Extract the (x, y) coordinate from the center of the cell holding the provided text.  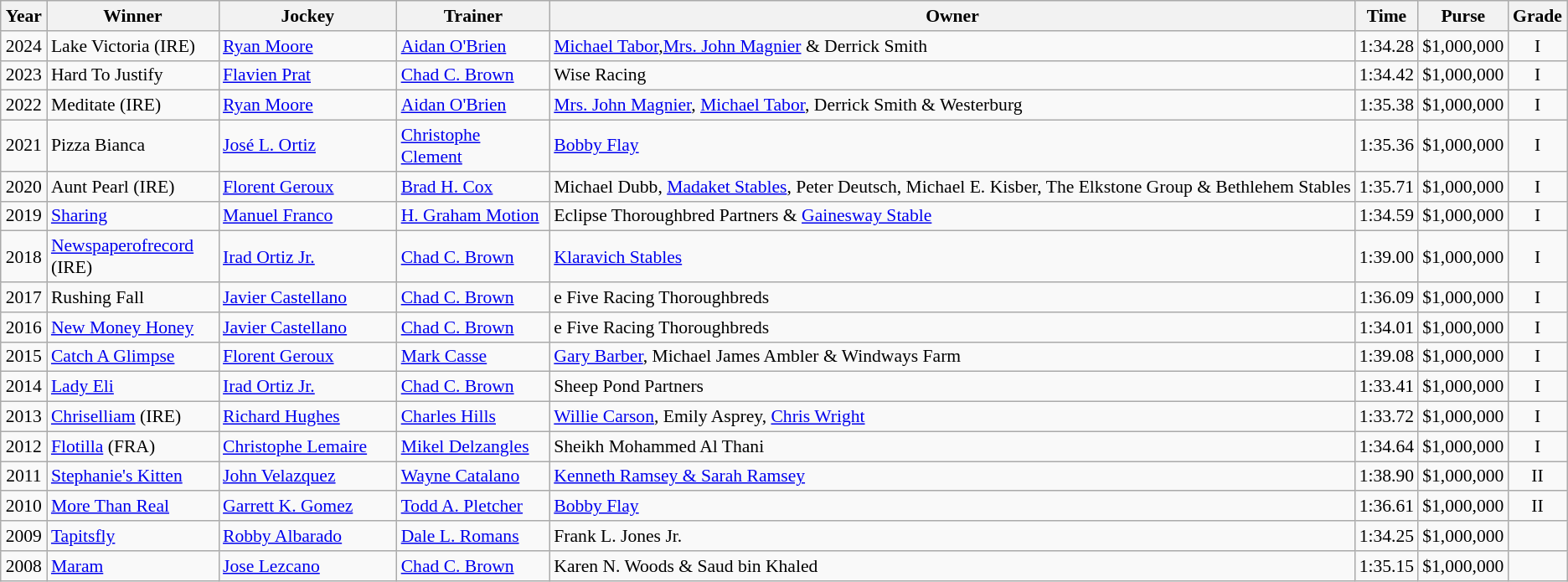
Jockey (308, 16)
1:34.25 (1387, 536)
Klaravich Stables (952, 256)
2014 (23, 387)
1:34.28 (1387, 46)
2011 (23, 476)
Chriselliam (IRE) (132, 417)
2021 (23, 146)
Hard To Justify (132, 75)
Wayne Catalano (474, 476)
Catch A Glimpse (132, 357)
1:36.61 (1387, 507)
Year (23, 16)
1:34.42 (1387, 75)
Mark Casse (474, 357)
Trainer (474, 16)
Time (1387, 16)
1:33.72 (1387, 417)
Christophe Lemaire (308, 446)
Todd A. Pletcher (474, 507)
1:39.08 (1387, 357)
2008 (23, 566)
Grade (1537, 16)
2012 (23, 446)
Flavien Prat (308, 75)
More Than Real (132, 507)
2020 (23, 187)
2009 (23, 536)
Christophe Clement (474, 146)
Richard Hughes (308, 417)
Winner (132, 16)
1:33.41 (1387, 387)
Purse (1462, 16)
1:36.09 (1387, 297)
Sheep Pond Partners (952, 387)
Flotilla (FRA) (132, 446)
Meditate (IRE) (132, 106)
Michael Dubb, Madaket Stables, Peter Deutsch, Michael E. Kisber, The Elkstone Group & Bethlehem Stables (952, 187)
Eclipse Thoroughbred Partners & Gainesway Stable (952, 216)
1:34.01 (1387, 327)
Wise Racing (952, 75)
Stephanie's Kitten (132, 476)
2016 (23, 327)
Kenneth Ramsey & Sarah Ramsey (952, 476)
Lake Victoria (IRE) (132, 46)
1:35.36 (1387, 146)
2013 (23, 417)
2015 (23, 357)
Willie Carson, Emily Asprey, Chris Wright (952, 417)
Sheikh Mohammed Al Thani (952, 446)
2017 (23, 297)
2018 (23, 256)
1:34.59 (1387, 216)
H. Graham Motion (474, 216)
Garrett K. Gomez (308, 507)
Tapitsfly (132, 536)
2010 (23, 507)
2022 (23, 106)
Mrs. John Magnier, Michael Tabor, Derrick Smith & Westerburg (952, 106)
Mikel Delzangles (474, 446)
2024 (23, 46)
John Velazquez (308, 476)
1:35.71 (1387, 187)
Robby Albarado (308, 536)
Dale L. Romans (474, 536)
Michael Tabor,Mrs. John Magnier & Derrick Smith (952, 46)
Lady Eli (132, 387)
1:35.38 (1387, 106)
Newspaperofrecord (IRE) (132, 256)
Sharing (132, 216)
Jose Lezcano (308, 566)
2023 (23, 75)
1:39.00 (1387, 256)
Frank L. Jones Jr. (952, 536)
Karen N. Woods & Saud bin Khaled (952, 566)
Pizza Bianca (132, 146)
1:38.90 (1387, 476)
Maram (132, 566)
Owner (952, 16)
José L. Ortiz (308, 146)
2019 (23, 216)
Brad H. Cox (474, 187)
Gary Barber, Michael James Ambler & Windways Farm (952, 357)
1:35.15 (1387, 566)
Rushing Fall (132, 297)
1:34.64 (1387, 446)
Charles Hills (474, 417)
New Money Honey (132, 327)
Manuel Franco (308, 216)
Aunt Pearl (IRE) (132, 187)
